From the cell containing the given text, extract its center point as [x, y] coordinate. 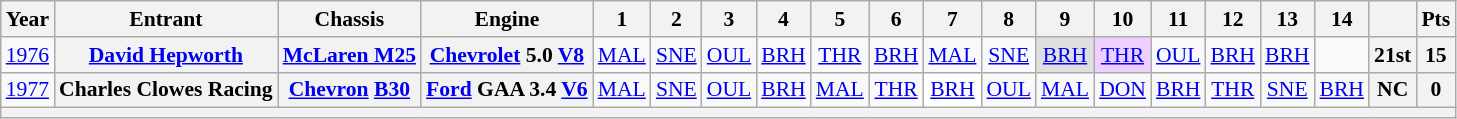
David Hepworth [166, 55]
NC [1392, 90]
1976 [28, 55]
2 [676, 19]
13 [1288, 19]
Entrant [166, 19]
14 [1342, 19]
Chevron B30 [350, 90]
3 [729, 19]
McLaren M25 [350, 55]
1977 [28, 90]
6 [896, 19]
1 [622, 19]
Engine [507, 19]
Chevrolet 5.0 V8 [507, 55]
Chassis [350, 19]
Pts [1436, 19]
Year [28, 19]
DON [1122, 90]
12 [1232, 19]
11 [1178, 19]
10 [1122, 19]
5 [840, 19]
8 [1008, 19]
Charles Clowes Racing [166, 90]
21st [1392, 55]
7 [952, 19]
Ford GAA 3.4 V6 [507, 90]
0 [1436, 90]
4 [784, 19]
15 [1436, 55]
9 [1065, 19]
